Find where the given text appears and provide that cell's center as (X, Y) coordinate. 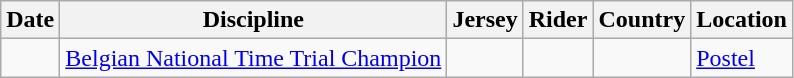
Location (742, 20)
Country (642, 20)
Jersey (485, 20)
Date (30, 20)
Postel (742, 58)
Discipline (254, 20)
Belgian National Time Trial Champion (254, 58)
Rider (558, 20)
